Detect which cell encompasses the target text, then output its (x, y) center coordinate. 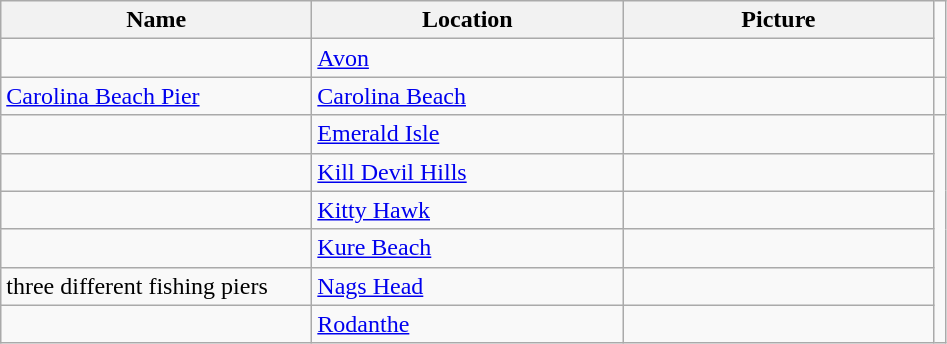
Carolina Beach Pier (156, 96)
three different fishing piers (156, 286)
Emerald Isle (468, 134)
Location (468, 20)
Carolina Beach (468, 96)
Picture (778, 20)
Kure Beach (468, 248)
Kill Devil Hills (468, 172)
Nags Head (468, 286)
Rodanthe (468, 324)
Kitty Hawk (468, 210)
Avon (468, 58)
Name (156, 20)
